Search for the cell housing the specified text and yield its (X, Y) center coordinate. 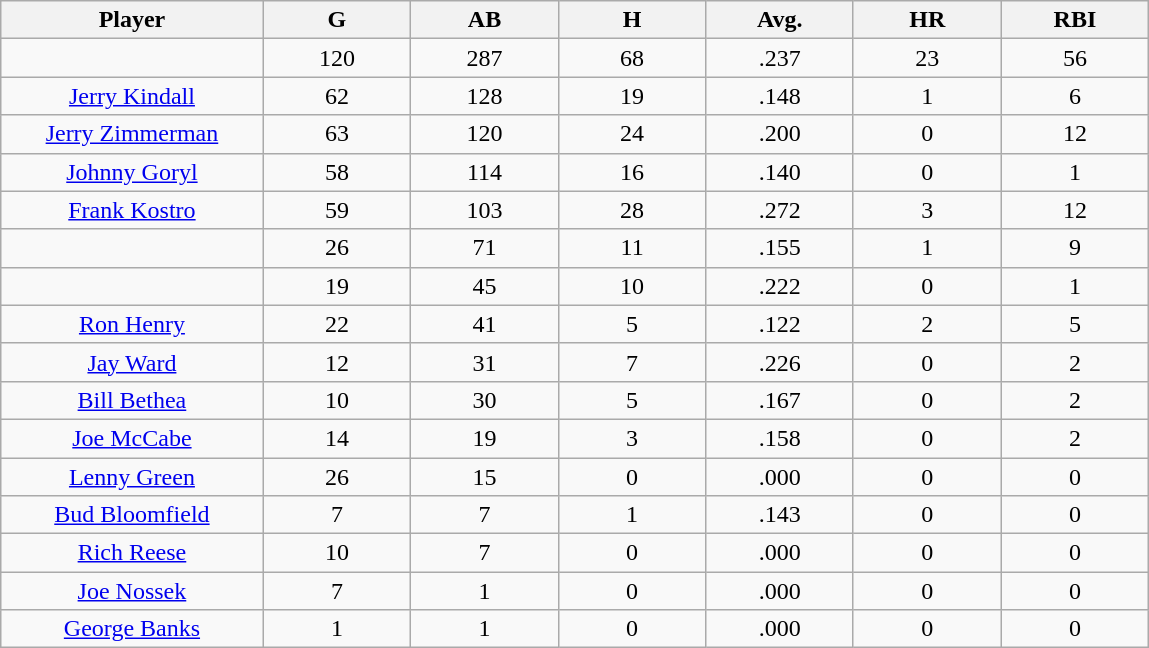
Joe Nossek (132, 591)
.143 (780, 515)
G (337, 20)
Bill Bethea (132, 400)
23 (927, 58)
31 (485, 362)
62 (337, 96)
59 (337, 210)
RBI (1075, 20)
.122 (780, 324)
45 (485, 286)
Avg. (780, 20)
Jay Ward (132, 362)
.222 (780, 286)
George Banks (132, 629)
14 (337, 438)
.167 (780, 400)
9 (1075, 248)
28 (632, 210)
Bud Bloomfield (132, 515)
Frank Kostro (132, 210)
.200 (780, 134)
16 (632, 172)
15 (485, 477)
56 (1075, 58)
.140 (780, 172)
Lenny Green (132, 477)
Ron Henry (132, 324)
128 (485, 96)
Player (132, 20)
.272 (780, 210)
24 (632, 134)
287 (485, 58)
30 (485, 400)
114 (485, 172)
Johnny Goryl (132, 172)
71 (485, 248)
.237 (780, 58)
68 (632, 58)
41 (485, 324)
AB (485, 20)
Joe McCabe (132, 438)
58 (337, 172)
22 (337, 324)
.155 (780, 248)
11 (632, 248)
.148 (780, 96)
Jerry Zimmerman (132, 134)
.158 (780, 438)
.226 (780, 362)
H (632, 20)
103 (485, 210)
6 (1075, 96)
Rich Reese (132, 553)
HR (927, 20)
Jerry Kindall (132, 96)
63 (337, 134)
